Identify which cell holds the provided text, then report its (x, y) central coordinate. 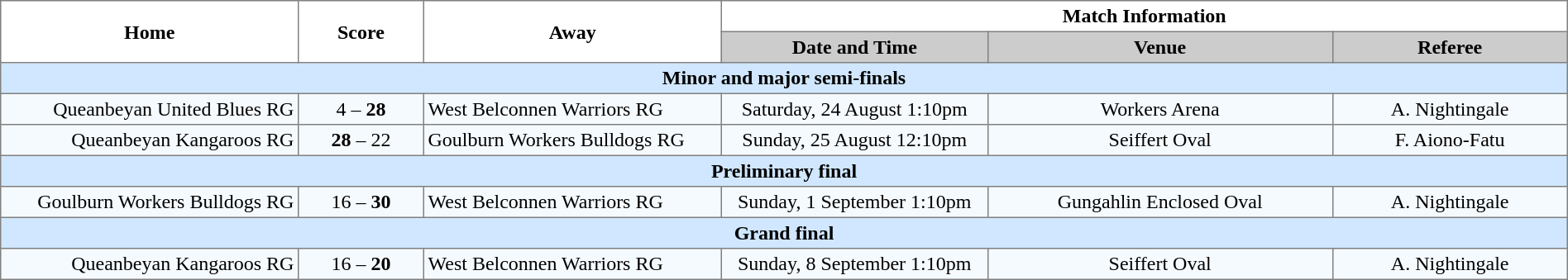
F. Aiono-Fatu (1450, 140)
Venue (1159, 47)
Sunday, 1 September 1:10pm (854, 202)
Workers Arena (1159, 109)
Date and Time (854, 47)
Sunday, 25 August 12:10pm (854, 140)
Match Information (1145, 17)
Minor and major semi-finals (784, 78)
Referee (1450, 47)
Sunday, 8 September 1:10pm (854, 264)
4 – 28 (361, 109)
16 – 30 (361, 202)
Gungahlin Enclosed Oval (1159, 202)
Away (572, 31)
Queanbeyan United Blues RG (150, 109)
16 – 20 (361, 264)
Preliminary final (784, 171)
Grand final (784, 233)
Home (150, 31)
Saturday, 24 August 1:10pm (854, 109)
28 – 22 (361, 140)
Score (361, 31)
